Capture the cell that displays the provided text and extract its [X, Y] central coordinate. 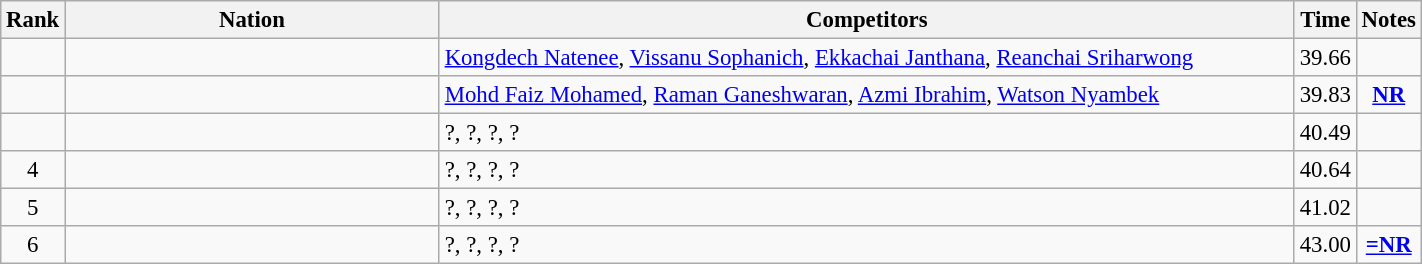
5 [33, 208]
Nation [252, 20]
Mohd Faiz Mohamed, Raman Ganeshwaran, Azmi Ibrahim, Watson Nyambek [866, 95]
Notes [1388, 20]
40.49 [1325, 133]
39.83 [1325, 95]
Competitors [866, 20]
NR [1388, 95]
41.02 [1325, 208]
=NR [1388, 245]
40.64 [1325, 170]
6 [33, 245]
Time [1325, 20]
39.66 [1325, 58]
Rank [33, 20]
43.00 [1325, 245]
Kongdech Natenee, Vissanu Sophanich, Ekkachai Janthana, Reanchai Sriharwong [866, 58]
4 [33, 170]
